Search for the cell housing the specified text and yield its [X, Y] center coordinate. 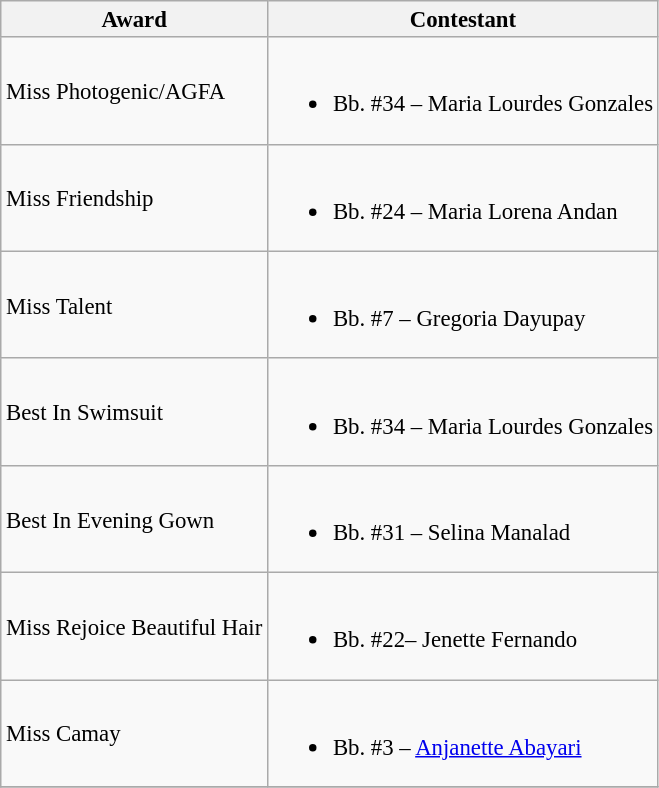
Miss Photogenic/AGFA [134, 90]
Bb. #22– Jenette Fernando [464, 626]
Miss Rejoice Beautiful Hair [134, 626]
Bb. #7 – Gregoria Dayupay [464, 304]
Best In Evening Gown [134, 520]
Bb. #24 – Maria Lorena Andan [464, 198]
Bb. #31 – Selina Manalad [464, 520]
Best In Swimsuit [134, 412]
Miss Friendship [134, 198]
Miss Talent [134, 304]
Award [134, 19]
Miss Camay [134, 734]
Contestant [464, 19]
Bb. #3 – Anjanette Abayari [464, 734]
